From the cell containing the given text, extract its center point as [x, y] coordinate. 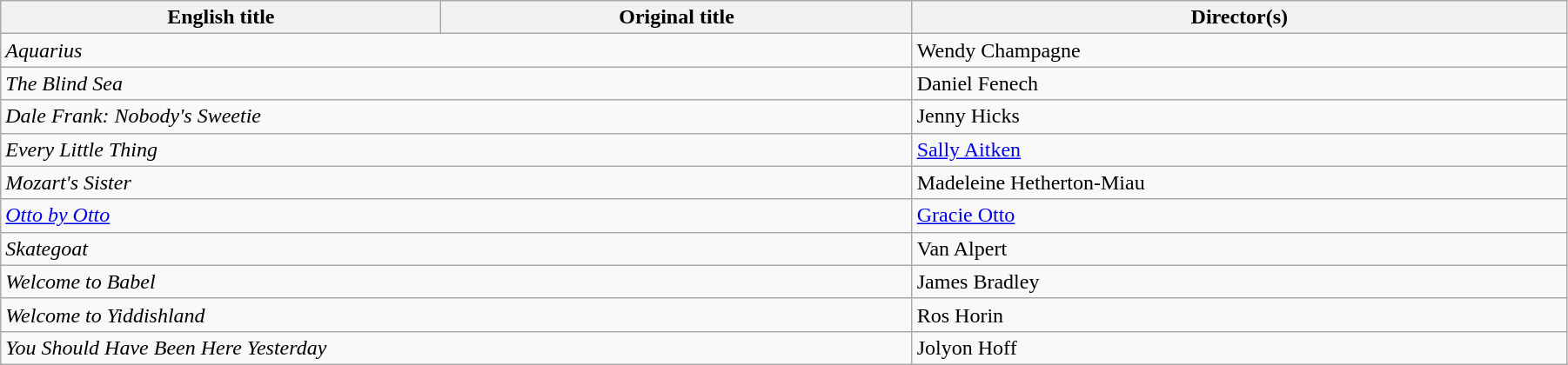
Every Little Thing [456, 149]
Skategoat [456, 249]
The Blind Sea [456, 83]
Otto by Otto [456, 216]
Mozart's Sister [456, 182]
You Should Have Been Here Yesterday [456, 348]
Aquarius [456, 50]
Sally Aitken [1239, 149]
English title [221, 17]
Gracie Otto [1239, 216]
Original title [677, 17]
Van Alpert [1239, 249]
Daniel Fenech [1239, 83]
Director(s) [1239, 17]
James Bradley [1239, 282]
Ros Horin [1239, 315]
Welcome to Yiddishland [456, 315]
Jenny Hicks [1239, 116]
Wendy Champagne [1239, 50]
Welcome to Babel [456, 282]
Dale Frank: Nobody's Sweetie [456, 116]
Madeleine Hetherton-Miau [1239, 182]
Jolyon Hoff [1239, 348]
